Identify which cell holds the provided text, then report its [X, Y] central coordinate. 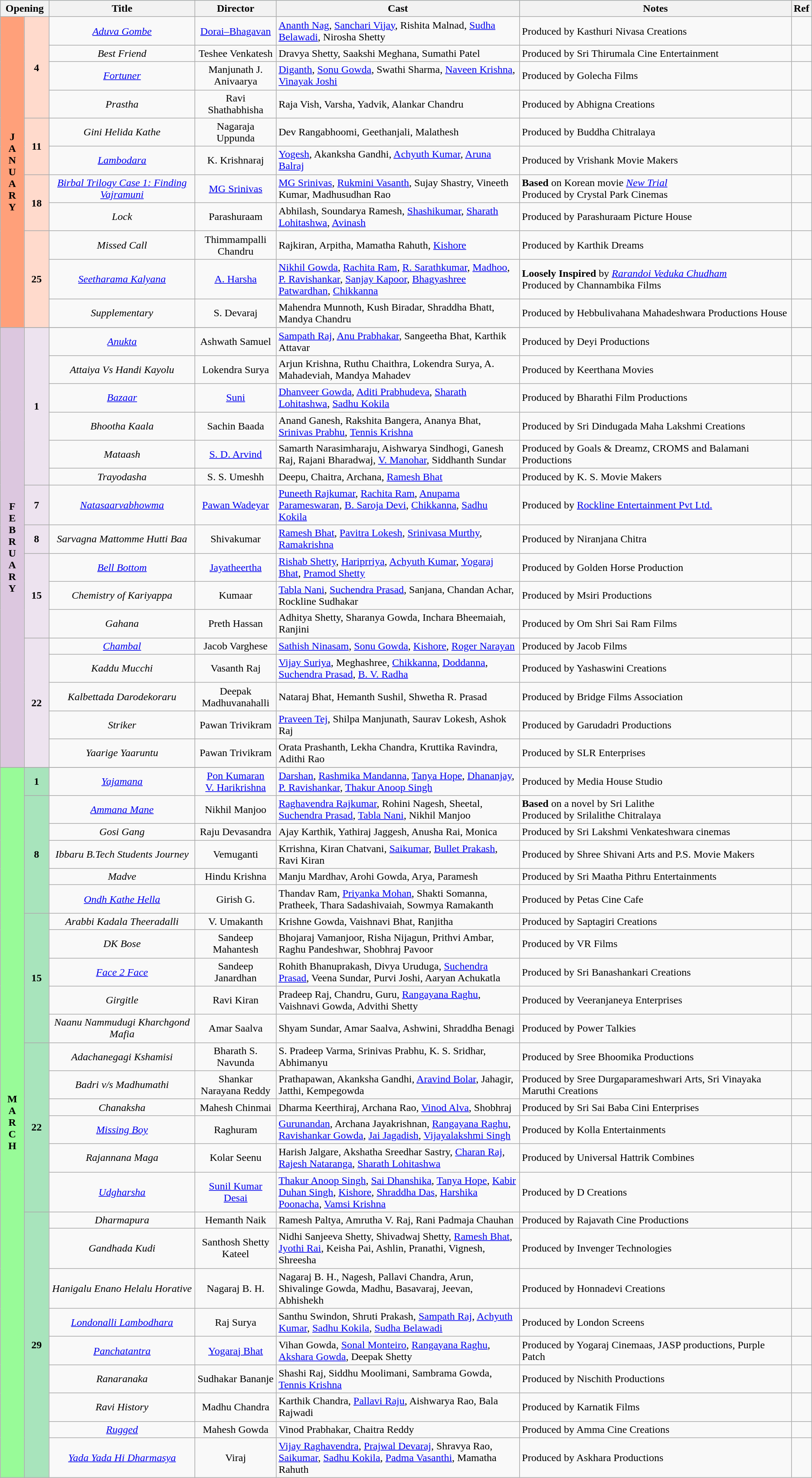
Striker [122, 724]
Naanu Nammudugi Kharchgond Mafia [122, 1028]
Nagaraj B. H., Nagesh, Pallavi Chandra, Arun, Shivalinge Gowda, Madhu, Basavaraj, Jeevan, Abhishekh [398, 1288]
Sudhakar Bananje [236, 1379]
Shyam Sundar, Amar Saalva, Ashwini, Shraddha Benagi [398, 1028]
Bharath S. Navunda [236, 1057]
Udgharsha [122, 1192]
Rajannana Maga [122, 1157]
Gini Helida Kathe [122, 132]
Anand Ganesh, Rakshita Bangera, Ananya Bhat, Srinivas Prabhu, Tennis Krishna [398, 426]
Produced by Karnatik Films [655, 1407]
Ashwath Samuel [236, 341]
Badri v/s Madhumathi [122, 1085]
Krishne Gowda, Vaishnavi Bhat, Ranjitha [398, 921]
Produced by Universal Hattrik Combines [655, 1157]
Ravi Kiran [236, 1000]
Attaiya Vs Handi Kayolu [122, 370]
Rugged [122, 1429]
Hemanth Naik [236, 1220]
Arjun Krishna, Ruthu Chaithra, Lokendra Surya, A. Mahadeviah, Mandya Mahadev [398, 370]
Produced by Rockline Entertainment Pvt Ltd. [655, 505]
Sarvagna Mattomme Hutti Baa [122, 539]
Face 2 Face [122, 972]
A. Harsha [236, 279]
Londonalli Lambodhara [122, 1322]
Cast [398, 9]
Yogesh, Akanksha Gandhi, Achyuth Kumar, Aruna Balraj [398, 161]
Gandhada Kudi [122, 1249]
Produced by Nischith Productions [655, 1379]
Fortuner [122, 75]
Dev Rangabhoomi, Geethanjali, Malathesh [398, 132]
Produced by Bridge Films Association [655, 697]
Sampath Raj, Anu Prabhakar, Sangeetha Bhat, Karthik Attavar [398, 341]
Raghuram [236, 1130]
Bell Bottom [122, 567]
JANUARY [12, 172]
Best Friend [122, 53]
Produced by Veeranjaneya Enterprises [655, 1000]
Viraj [236, 1458]
Adhitya Shetty, Sharanya Gowda, Inchara Bheemaiah, Ranjini [398, 624]
Jayatheertha [236, 567]
Suni [236, 398]
Harish Jalgare, Akshatha Sreedhar Sastry, Charan Raj, Rajesh Nataranga, Sharath Lohitashwa [398, 1157]
Nataraj Bhat, Hemanth Sushil, Shwetha R. Prasad [398, 697]
Produced by K. S. Movie Makers [655, 477]
Produced by Abhigna Creations [655, 104]
Mahendra Munnoth, Kush Biradar, Shraddha Bhatt, Mandya Chandru [398, 313]
Dorai–Bhagavan [236, 31]
S. D. Arvind [236, 455]
Deepu, Chaitra, Archana, Ramesh Bhat [398, 477]
Missing Boy [122, 1130]
Vinod Prabhakar, Chaitra Reddy [398, 1429]
S. S. Umeshh [236, 477]
Yaarige Yaaruntu [122, 753]
Produced by Hebbulivahana Mahadeshwara Productions House [655, 313]
Jacob Varghese [236, 646]
Missed Call [122, 245]
Madve [122, 877]
Rohith Bhanuprakash, Divya Uruduga, Suchendra Prasad, Veena Sundar, Purvi Joshi, Aaryan Achukatla [398, 972]
Sandeep Mahantesh [236, 944]
Lokendra Surya [236, 370]
Hindu Krishna [236, 877]
Produced by Parashuraam Picture House [655, 217]
Madhu Chandra [236, 1407]
Orata Prashanth, Lekha Chandra, Kruttika Ravindra, Adithi Rao [398, 753]
Mataash [122, 455]
Produced by Sri Thirumala Cine Entertainment [655, 53]
Ammana Mane [122, 809]
Produced by Honnadevi Creations [655, 1288]
Panchatantra [122, 1351]
Adachanegagi Kshamisi [122, 1057]
Pon Kumaran V. Harikrishna [236, 781]
Seetharama Kalyana [122, 279]
Produced by Kasthuri Nivasa Creations [655, 31]
Gurunandan, Archana Jayakrishnan, Rangayana Raghu, Ravishankar Gowda, Jai Jagadish, Vijayalakshmi Singh [398, 1130]
Puneeth Rajkumar, Rachita Ram, Anupama Parameswaran, B. Saroja Devi, Chikkanna, Sadhu Kokila [398, 505]
Nikhil Manjoo [236, 809]
Loosely Inspired by Rarandoi Veduka Chudham Produced by Channambika Films [655, 279]
Bhootha Kaala [122, 426]
Produced by Power Talkies [655, 1028]
Nidhi Sanjeeva Shetty, Shivadwaj Shetty, Ramesh Bhat, Jyothi Rai, Keisha Pai, Ashlin, Pranathi, Vignesh, Shreesha [398, 1249]
Hanigalu Enano Helalu Horative [122, 1288]
Produced by Goals & Dreamz, CROMS and Balamani Productions [655, 455]
Dravya Shetty, Saakshi Meghana, Sumathi Patel [398, 53]
Manjunath J. Anivaarya [236, 75]
Produced by Sri Lakshmi Venkateshwara cinemas [655, 832]
Bazaar [122, 398]
Thimmampalli Chandru [236, 245]
Kolar Seenu [236, 1157]
Thandav Ram, Priyanka Mohan, Shakti Somanna, Pratheek, Thara Sadashivaiah, Sowmya Ramakanth [398, 899]
MG Srinivas, Rukmini Vasanth, Sujay Shastry, Vineeth Kumar, Madhusudhan Rao [398, 188]
Ondh Kathe Hella [122, 899]
Gahana [122, 624]
Produced by D Creations [655, 1192]
Ravi History [122, 1407]
Produced by Shree Shivani Arts and P.S. Movie Makers [655, 855]
Vemuganti [236, 855]
DK Bose [122, 944]
Ravi Shathabhisha [236, 104]
Produced by Askhara Productions [655, 1458]
Shashi Raj, Siddhu Moolimani, Sambrama Gowda, Tennis Krishna [398, 1379]
Gosi Gang [122, 832]
29 [36, 1345]
Trayodasha [122, 477]
Rishab Shetty, Hariprriya, Achyuth Kumar, Yogaraj Bhat, Pramod Shetty [398, 567]
Title [122, 9]
S. Pradeep Varma, Srinivas Prabhu, K. S. Sridhar, Abhimanyu [398, 1057]
Chambal [122, 646]
Chemistry of Kariyappa [122, 595]
Aduva Gombe [122, 31]
Supplementary [122, 313]
Dharmapura [122, 1220]
Natasaarvabhowma [122, 505]
Kumaar [236, 595]
Thakur Anoop Singh, Sai Dhanshika, Tanya Hope, Kabir Duhan Singh, Kishore, Shraddha Das, Harshika Poonacha, Vamsi Krishna [398, 1192]
Sathish Ninasam, Sonu Gowda, Kishore, Roger Narayan [398, 646]
Based on Korean movie New Trial Produced by Crystal Park Cinemas [655, 188]
Dharma Keerthiraj, Archana Rao, Vinod Alva, Shobhraj [398, 1107]
Ramesh Paltya, Amrutha V. Raj, Rani Padmaja Chauhan [398, 1220]
Abhilash, Soundarya Ramesh, Shashikumar, Sharath Lohitashwa, Avinash [398, 217]
Produced by Saptagiri Creations [655, 921]
Sachin Baada [236, 426]
Girgitle [122, 1000]
Pradeep Raj, Chandru, Guru, Rangayana Raghu, Vaishnavi Gowda, Advithi Shetty [398, 1000]
Produced by Msiri Productions [655, 595]
Darshan, Rashmika Mandanna, Tanya Hope, Dhananjay, P. Ravishankar, Thakur Anoop Singh [398, 781]
Produced by Sri Maatha Pithru Entertainments [655, 877]
Santhu Swindon, Shruti Prakash, Sampath Raj, Achyuth Kumar, Sadhu Kokila, Sudha Belawadi [398, 1322]
Bhojaraj Vamanjoor, Risha Nijagun, Prithvi Ambar, Raghu Pandeshwar, Shobhraj Pavoor [398, 944]
7 [36, 505]
Krrishna, Kiran Chatvani, Saikumar, Bullet Prakash, Ravi Kiran [398, 855]
18 [36, 203]
Produced by Golecha Films [655, 75]
Vijay Raghavendra, Prajwal Devaraj, Shravya Rao, Saikumar, Sadhu Kokila, Padma Vasanthi, Mamatha Rahuth [398, 1458]
Produced by Invenger Technologies [655, 1249]
Produced by Buddha Chitralaya [655, 132]
Nagaraja Uppunda [236, 132]
Produced by Kolla Entertainments [655, 1130]
Yogaraj Bhat [236, 1351]
Yajamana [122, 781]
Rajkiran, Arpitha, Mamatha Rahuth, Kishore [398, 245]
Praveen Tej, Shilpa Manjunath, Saurav Lokesh, Ashok Raj [398, 724]
Raju Devasandra [236, 832]
Karthik Chandra, Pallavi Raju, Aishwarya Rao, Bala Rajwadi [398, 1407]
Ranaranaka [122, 1379]
Produced by VR Films [655, 944]
K. Krishnaraj [236, 161]
Vasanth Raj [236, 668]
Nagaraj B. H. [236, 1288]
V. Umakanth [236, 921]
MG Srinivas [236, 188]
25 [36, 279]
MARCH [12, 1122]
Vihan Gowda, Sonal Monteiro, Rangayana Raghu, Akshara Gowda, Deepak Shetty [398, 1351]
Sandeep Janardhan [236, 972]
S. Devaraj [236, 313]
Mahesh Chinmai [236, 1107]
Opening [25, 9]
Produced by Sri Sai Baba Cini Enterprises [655, 1107]
Produced by Bharathi Film Productions [655, 398]
Girish G. [236, 899]
Produced by Vrishank Movie Makers [655, 161]
Mahesh Gowda [236, 1429]
Produced by Niranjana Chitra [655, 539]
Chanaksha [122, 1107]
Produced by Garudadri Productions [655, 724]
Dhanveer Gowda, Aditi Prabhudeva, Sharath Lohitashwa, Sadhu Kokila [398, 398]
Teshee Venkatesh [236, 53]
Produced by SLR Enterprises [655, 753]
Produced by London Screens [655, 1322]
Produced by Amma Cine Creations [655, 1429]
Raja Vish, Varsha, Yadvik, Alankar Chandru [398, 104]
Produced by Golden Horse Production [655, 567]
Vijay Suriya, Meghashree, Chikkanna, Doddanna, Suchendra Prasad, B. V. Radha [398, 668]
Produced by Media House Studio [655, 781]
Nikhil Gowda, Rachita Ram, R. Sarathkumar, Madhoo, P. Ravishankar, Sanjay Kapoor, Bhagyashree Patwardhan, Chikkanna [398, 279]
Director [236, 9]
Raj Surya [236, 1322]
Prastha [122, 104]
Ibbaru B.Tech Students Journey [122, 855]
Produced by Deyi Productions [655, 341]
Diganth, Sonu Gowda, Swathi Sharma, Naveen Krishna, Vinayak Joshi [398, 75]
Lambodara [122, 161]
Ref [802, 9]
Produced by Petas Cine Cafe [655, 899]
Santhosh Shetty Kateel [236, 1249]
Manju Mardhav, Arohi Gowda, Arya, Paramesh [398, 877]
Based on a novel by Sri Lalithe Produced by Srilalithe Chitralaya [655, 809]
Shivakumar [236, 539]
Raghavendra Rajkumar, Rohini Nagesh, Sheetal, Suchendra Prasad, Tabla Nani, Nikhil Manjoo [398, 809]
Produced by Rajavath Cine Productions [655, 1220]
Produced by Sri Banashankari Creations [655, 972]
Parashuraam [236, 217]
Pawan Wadeyar [236, 505]
4 [36, 68]
Ajay Karthik, Yathiraj Jaggesh, Anusha Rai, Monica [398, 832]
Kaddu Mucchi [122, 668]
Anukta [122, 341]
Produced by Karthik Dreams [655, 245]
FEBRUARY [12, 547]
Preth Hassan [236, 624]
Birbal Trilogy Case 1: Finding Vajramuni [122, 188]
Kalbettada Darodekoraru [122, 697]
Sunil Kumar Desai [236, 1192]
Produced by Sri Dindugada Maha Lakshmi Creations [655, 426]
Produced by Keerthana Movies [655, 370]
Produced by Yogaraj Cinemaas, JASP productions, Purple Patch [655, 1351]
Ramesh Bhat, Pavitra Lokesh, Srinivasa Murthy, Ramakrishna [398, 539]
Amar Saalva [236, 1028]
Produced by Sree Bhoomika Productions [655, 1057]
Lock [122, 217]
Produced by Jacob Films [655, 646]
11 [36, 146]
Produced by Yashaswini Creations [655, 668]
Ananth Nag, Sanchari Vijay, Rishita Malnad, Sudha Belawadi, Nirosha Shetty [398, 31]
Produced by Sree Durgaparameshwari Arts, Sri Vinayaka Maruthi Creations [655, 1085]
Shankar Narayana Reddy [236, 1085]
Tabla Nani, Suchendra Prasad, Sanjana, Chandan Achar, Rockline Sudhakar [398, 595]
Arabbi Kadala Theeradalli [122, 921]
Notes [655, 9]
Yada Yada Hi Dharmasya [122, 1458]
Samarth Narasimharaju, Aishwarya Sindhogi, Ganesh Raj, Rajani Bharadwaj, V. Manohar, Siddhanth Sundar [398, 455]
Produced by Om Shri Sai Ram Films [655, 624]
Deepak Madhuvanahalli [236, 697]
Prathapawan, Akanksha Gandhi, Aravind Bolar, Jahagir, Jatthi, Kempegowda [398, 1085]
